Capture the cell that displays the provided text and extract its (x, y) central coordinate. 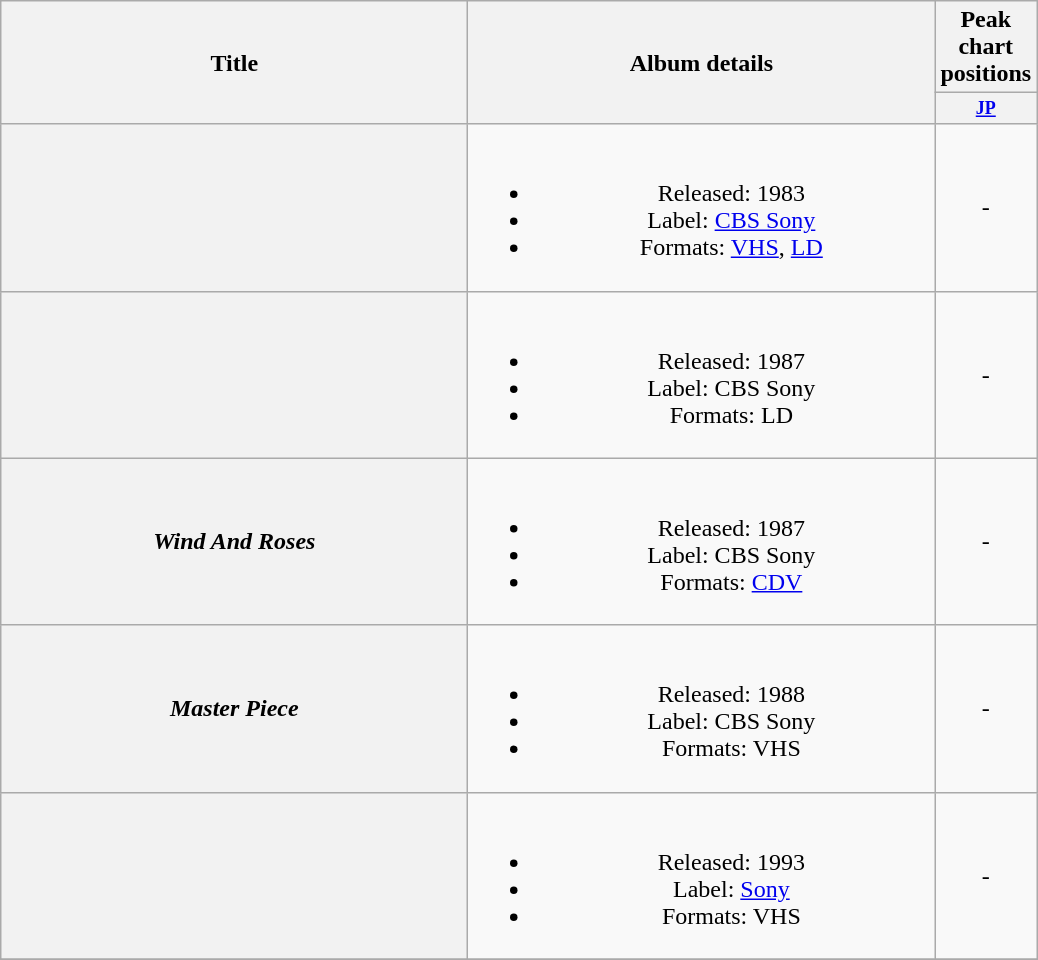
Released: 1983Label: CBS SonyFormats: VHS, LD (702, 208)
Released: 1993Label: SonyFormats: VHS (702, 876)
Released: 1988Label: CBS SonyFormats: VHS (702, 708)
Peak chart positions (986, 47)
Master Piece (234, 708)
Title (234, 62)
Released: 1987Label: CBS SonyFormats: LD (702, 374)
JP (986, 108)
Released: 1987Label: CBS SonyFormats: CDV (702, 542)
Wind And Roses (234, 542)
Album details (702, 62)
